Determine the (x, y) coordinate at the center of the cell enclosing the given text.  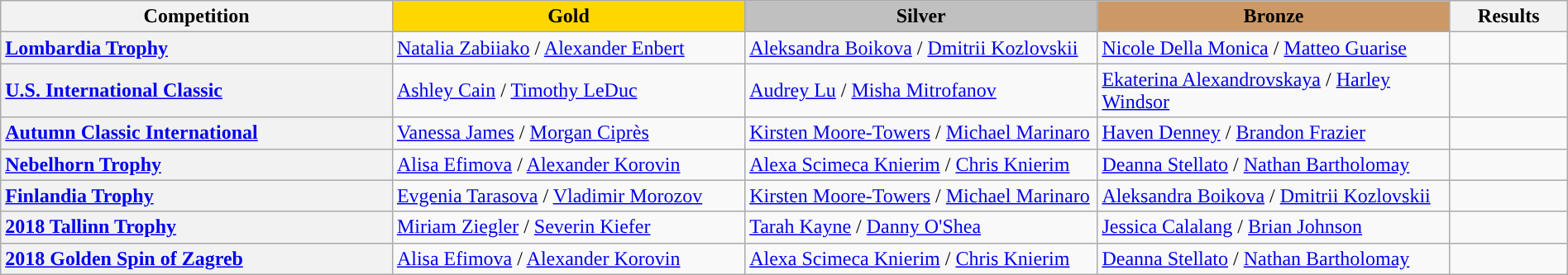
Autumn Classic International (197, 133)
Competition (197, 17)
Ashley Cain / Timothy LeDuc (568, 91)
Miriam Ziegler / Severin Kiefer (568, 227)
Evgenia Tarasova / Vladimir Morozov (568, 196)
2018 Golden Spin of Zagreb (197, 258)
Results (1508, 17)
Silver (921, 17)
Gold (568, 17)
Nicole Della Monica / Matteo Guarise (1274, 48)
Nebelhorn Trophy (197, 164)
Audrey Lu / Misha Mitrofanov (921, 91)
Natalia Zabiiako / Alexander Enbert (568, 48)
Lombardia Trophy (197, 48)
Jessica Calalang / Brian Johnson (1274, 227)
Bronze (1274, 17)
2018 Tallinn Trophy (197, 227)
Vanessa James / Morgan Ciprès (568, 133)
Tarah Kayne / Danny O'Shea (921, 227)
Finlandia Trophy (197, 196)
Ekaterina Alexandrovskaya / Harley Windsor (1274, 91)
Haven Denney / Brandon Frazier (1274, 133)
U.S. International Classic (197, 91)
